Output the [x, y] coordinate of the center of the cell containing the given text.  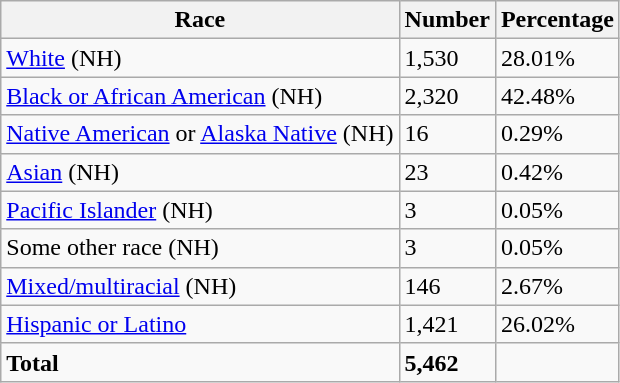
Hispanic or Latino [200, 324]
28.01% [557, 58]
Some other race (NH) [200, 248]
0.29% [557, 134]
Percentage [557, 20]
White (NH) [200, 58]
Native American or Alaska Native (NH) [200, 134]
1,421 [447, 324]
Total [200, 362]
1,530 [447, 58]
Pacific Islander (NH) [200, 210]
Asian (NH) [200, 172]
2,320 [447, 96]
16 [447, 134]
26.02% [557, 324]
146 [447, 286]
23 [447, 172]
5,462 [447, 362]
42.48% [557, 96]
Black or African American (NH) [200, 96]
2.67% [557, 286]
Number [447, 20]
Race [200, 20]
0.42% [557, 172]
Mixed/multiracial (NH) [200, 286]
